Search for the cell housing the specified text and yield its (x, y) center coordinate. 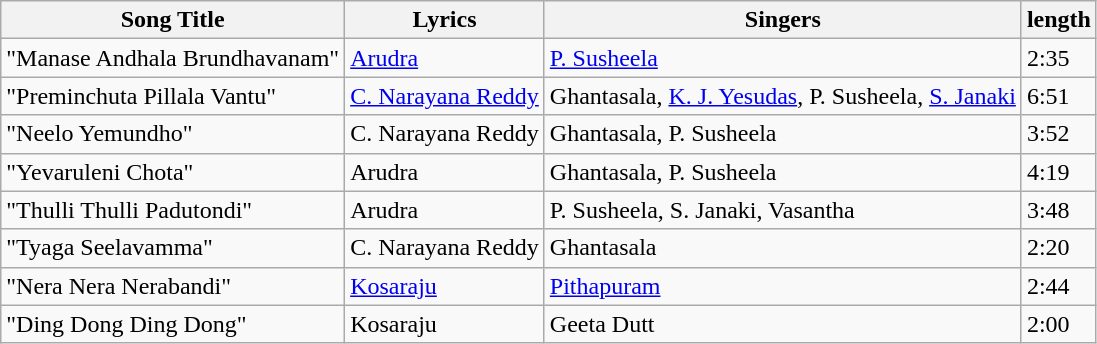
Song Title (173, 20)
length (1058, 20)
4:19 (1058, 172)
2:35 (1058, 58)
Ghantasala (782, 248)
"Thulli Thulli Padutondi" (173, 210)
6:51 (1058, 96)
P. Susheela, S. Janaki, Vasantha (782, 210)
Pithapuram (782, 286)
"Yevaruleni Chota" (173, 172)
2:44 (1058, 286)
3:52 (1058, 134)
Lyrics (445, 20)
Ghantasala, K. J. Yesudas, P. Susheela, S. Janaki (782, 96)
"Tyaga Seelavamma" (173, 248)
Singers (782, 20)
3:48 (1058, 210)
2:00 (1058, 324)
P. Susheela (782, 58)
"Manase Andhala Brundhavanam" (173, 58)
"Neelo Yemundho" (173, 134)
"Preminchuta Pillala Vantu" (173, 96)
"Ding Dong Ding Dong" (173, 324)
"Nera Nera Nerabandi" (173, 286)
Geeta Dutt (782, 324)
2:20 (1058, 248)
